Locate the cell with the specified text and output its (X, Y) center coordinate. 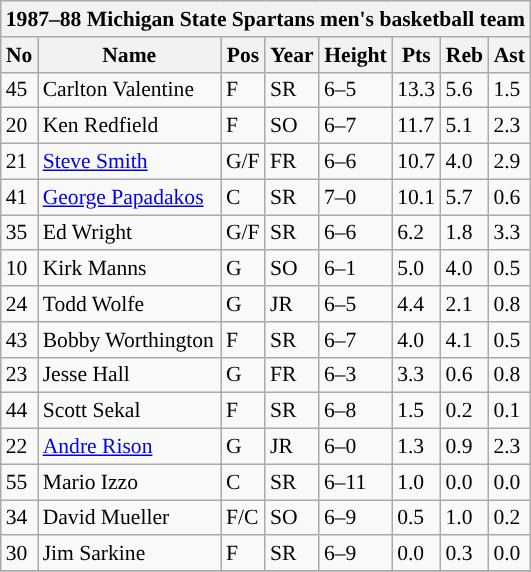
44 (20, 411)
Ken Redfield (130, 126)
23 (20, 375)
Steve Smith (130, 162)
Jesse Hall (130, 375)
13.3 (416, 90)
7–0 (356, 197)
6–11 (356, 482)
1987–88 Michigan State Spartans men's basketball team (266, 19)
4.1 (465, 340)
F/C (243, 518)
Ast (509, 55)
11.7 (416, 126)
Andre Rison (130, 447)
Mario Izzo (130, 482)
Ed Wright (130, 233)
35 (20, 233)
1.8 (465, 233)
5.6 (465, 90)
6–1 (356, 269)
Height (356, 55)
10.7 (416, 162)
0.1 (509, 411)
21 (20, 162)
6–3 (356, 375)
6.2 (416, 233)
1.3 (416, 447)
Kirk Manns (130, 269)
5.7 (465, 197)
30 (20, 554)
2.9 (509, 162)
Reb (465, 55)
10 (20, 269)
Jim Sarkine (130, 554)
45 (20, 90)
Carlton Valentine (130, 90)
2.1 (465, 304)
6–0 (356, 447)
55 (20, 482)
22 (20, 447)
0.9 (465, 447)
Todd Wolfe (130, 304)
Scott Sekal (130, 411)
43 (20, 340)
10.1 (416, 197)
Year (292, 55)
Pos (243, 55)
Bobby Worthington (130, 340)
Name (130, 55)
41 (20, 197)
24 (20, 304)
5.1 (465, 126)
4.4 (416, 304)
0.3 (465, 554)
Pts (416, 55)
6–8 (356, 411)
5.0 (416, 269)
David Mueller (130, 518)
20 (20, 126)
George Papadakos (130, 197)
34 (20, 518)
No (20, 55)
